Detect which cell encompasses the target text, then output its (X, Y) center coordinate. 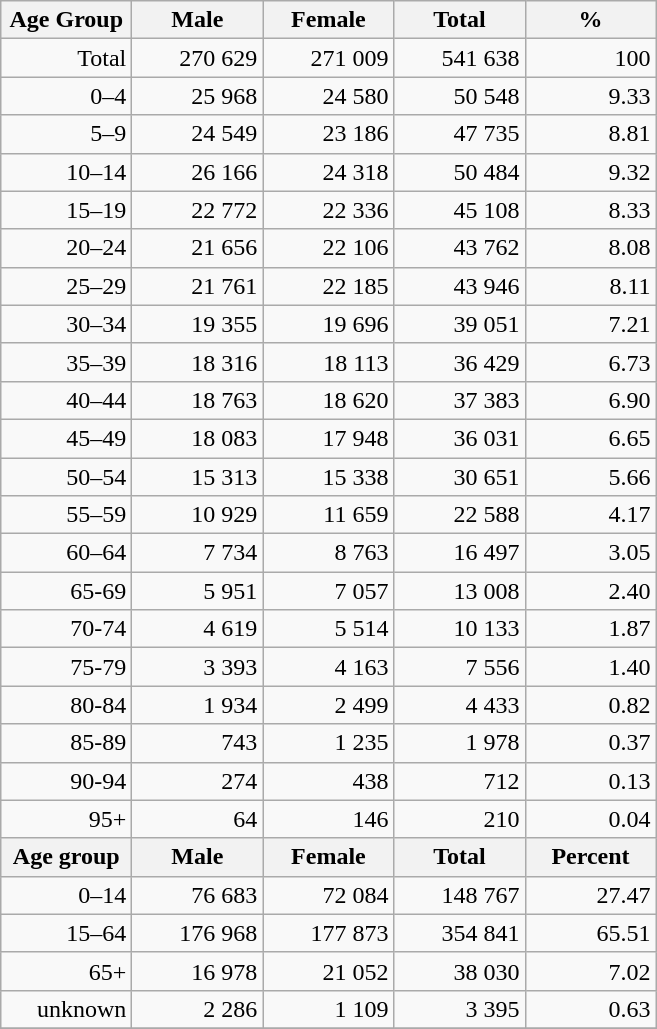
16 978 (198, 971)
27.47 (590, 895)
18 083 (198, 438)
743 (198, 743)
45–49 (66, 438)
354 841 (460, 933)
23 186 (328, 134)
177 873 (328, 933)
39 051 (460, 324)
80-84 (66, 705)
18 763 (198, 400)
0.63 (590, 1009)
7 734 (198, 553)
4 433 (460, 705)
17 948 (328, 438)
0.82 (590, 705)
26 166 (198, 172)
64 (198, 819)
Age group (66, 857)
4 163 (328, 667)
6.73 (590, 362)
6.90 (590, 400)
0–4 (66, 96)
9.33 (590, 96)
25 968 (198, 96)
72 084 (328, 895)
0–14 (66, 895)
50 548 (460, 96)
95+ (66, 819)
30–34 (66, 324)
8.11 (590, 286)
43 762 (460, 248)
16 497 (460, 553)
0.37 (590, 743)
% (590, 20)
18 620 (328, 400)
37 383 (460, 400)
541 638 (460, 58)
15–64 (66, 933)
Percent (590, 857)
43 946 (460, 286)
5 514 (328, 629)
45 108 (460, 210)
36 429 (460, 362)
38 030 (460, 971)
unknown (66, 1009)
9.32 (590, 172)
30 651 (460, 477)
50–54 (66, 477)
2.40 (590, 591)
21 656 (198, 248)
0.04 (590, 819)
7.02 (590, 971)
70-74 (66, 629)
7.21 (590, 324)
1 109 (328, 1009)
210 (460, 819)
25–29 (66, 286)
5.66 (590, 477)
85-89 (66, 743)
10–14 (66, 172)
21 761 (198, 286)
24 549 (198, 134)
1 978 (460, 743)
3 395 (460, 1009)
7 556 (460, 667)
5–9 (66, 134)
1 934 (198, 705)
35–39 (66, 362)
100 (590, 58)
274 (198, 781)
13 008 (460, 591)
75-79 (66, 667)
15–19 (66, 210)
20–24 (66, 248)
36 031 (460, 438)
19 696 (328, 324)
11 659 (328, 515)
65+ (66, 971)
90-94 (66, 781)
712 (460, 781)
50 484 (460, 172)
55–59 (66, 515)
22 772 (198, 210)
22 588 (460, 515)
47 735 (460, 134)
18 316 (198, 362)
65.51 (590, 933)
22 185 (328, 286)
15 313 (198, 477)
Age Group (66, 20)
438 (328, 781)
3 393 (198, 667)
21 052 (328, 971)
8.81 (590, 134)
4 619 (198, 629)
6.65 (590, 438)
148 767 (460, 895)
40–44 (66, 400)
19 355 (198, 324)
5 951 (198, 591)
60–64 (66, 553)
1.40 (590, 667)
3.05 (590, 553)
15 338 (328, 477)
146 (328, 819)
270 629 (198, 58)
22 336 (328, 210)
65-69 (66, 591)
4.17 (590, 515)
10 133 (460, 629)
1 235 (328, 743)
24 318 (328, 172)
271 009 (328, 58)
176 968 (198, 933)
18 113 (328, 362)
24 580 (328, 96)
1.87 (590, 629)
7 057 (328, 591)
2 286 (198, 1009)
22 106 (328, 248)
8 763 (328, 553)
8.08 (590, 248)
10 929 (198, 515)
76 683 (198, 895)
0.13 (590, 781)
2 499 (328, 705)
8.33 (590, 210)
